Return the (X, Y) coordinate for the center point of the cell that contains the specified text.  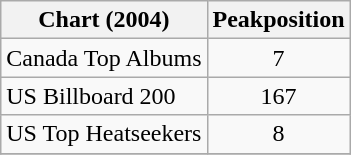
Peakposition (278, 20)
Chart (2004) (104, 20)
8 (278, 134)
167 (278, 96)
US Billboard 200 (104, 96)
Canada Top Albums (104, 58)
US Top Heatseekers (104, 134)
7 (278, 58)
